Scan for the cell matching the given text and deliver its [x, y] coordinate at center. 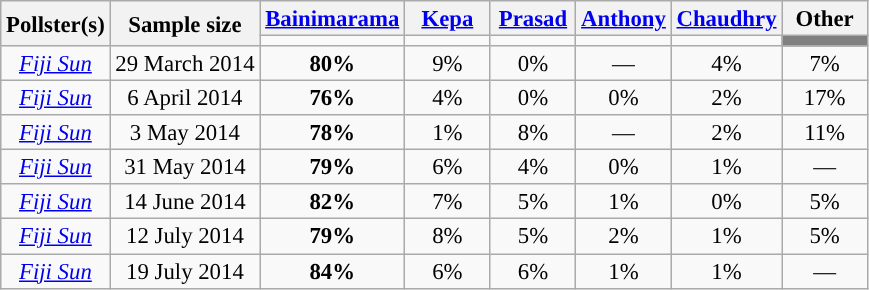
Pollster(s) [56, 24]
Bainimarama [332, 18]
17% [825, 98]
3 May 2014 [185, 132]
29 March 2014 [185, 64]
Chaudhry [726, 18]
12 July 2014 [185, 236]
14 June 2014 [185, 202]
11% [825, 132]
Kepa [448, 18]
6 April 2014 [185, 98]
Other [825, 18]
76% [332, 98]
84% [332, 272]
Prasad [533, 18]
9% [448, 64]
19 July 2014 [185, 272]
78% [332, 132]
31 May 2014 [185, 168]
Sample size [185, 24]
Anthony [624, 18]
80% [332, 64]
82% [332, 202]
